Locate the cell with the specified text and output its [X, Y] center coordinate. 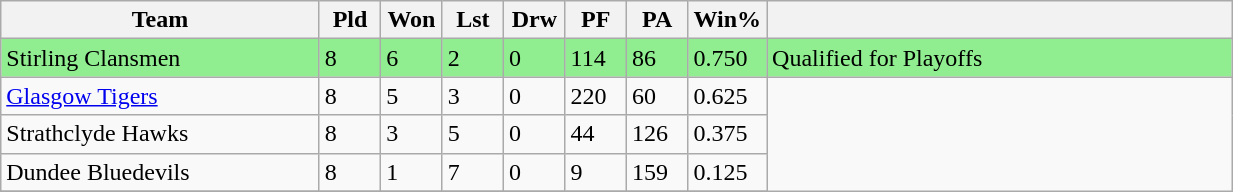
159 [656, 172]
Pld [350, 20]
Strathclyde Hawks [160, 134]
126 [656, 134]
0.750 [728, 58]
Won [412, 20]
Team [160, 20]
114 [596, 58]
60 [656, 96]
Qualified for Playoffs [1000, 58]
PF [596, 20]
44 [596, 134]
6 [412, 58]
Glasgow Tigers [160, 96]
0.625 [728, 96]
Dundee Bluedevils [160, 172]
PA [656, 20]
0.375 [728, 134]
1 [412, 172]
Win% [728, 20]
Stirling Clansmen [160, 58]
Lst [472, 20]
220 [596, 96]
Drw [534, 20]
2 [472, 58]
0.125 [728, 172]
86 [656, 58]
9 [596, 172]
7 [472, 172]
